Capture the cell that displays the provided text and extract its (X, Y) central coordinate. 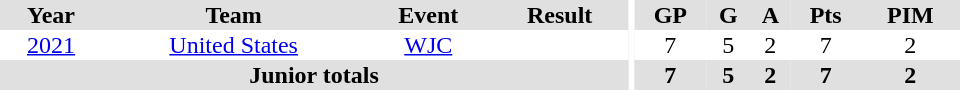
Year (51, 15)
WJC (428, 45)
Result (560, 15)
Junior totals (314, 75)
PIM (910, 15)
United States (234, 45)
Pts (826, 15)
2021 (51, 45)
G (728, 15)
GP (670, 15)
Team (234, 15)
Event (428, 15)
A (770, 15)
